Return the [X, Y] coordinate for the center point of the cell that contains the specified text.  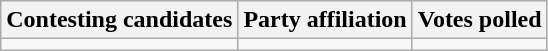
Contesting candidates [120, 20]
Party affiliation [325, 20]
Votes polled [480, 20]
